Identify which cell holds the provided text, then report its [X, Y] central coordinate. 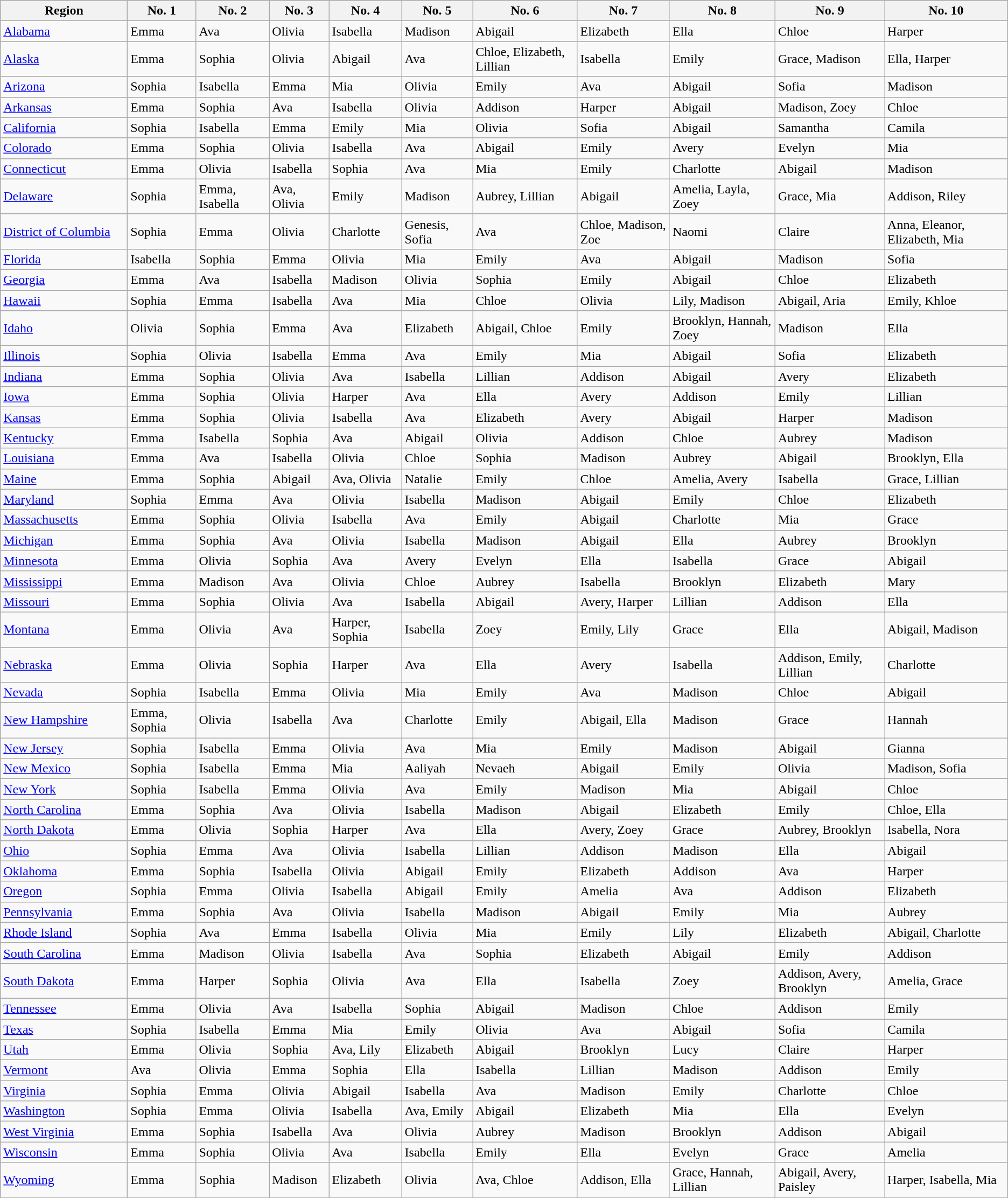
Missouri [64, 602]
Mississippi [64, 581]
Ava, Emily [437, 1111]
Virginia [64, 1091]
Genesis, Sofia [437, 232]
Rhode Island [64, 932]
Samantha [829, 128]
No. 4 [365, 11]
Ella, Harper [947, 59]
Kansas [64, 417]
Kentucky [64, 438]
Abigail, Ella [624, 721]
North Dakota [64, 830]
Oklahoma [64, 871]
Harper, Isabella, Mia [947, 1180]
Indiana [64, 377]
Georgia [64, 280]
District of Columbia [64, 232]
Emily, Khloe [947, 300]
Madison, Sofia [947, 769]
Madison, Zoey [829, 107]
Maine [64, 479]
Hannah [947, 721]
Ava, Lily [365, 1050]
Amelia, Grace [947, 980]
Oregon [64, 891]
Avery, Zoey [624, 830]
Chloe, Ella [947, 810]
No. 8 [722, 11]
Iowa [64, 397]
Natalie [437, 479]
Tennessee [64, 1008]
New York [64, 789]
No. 9 [829, 11]
Ohio [64, 851]
Addison, Avery, Brooklyn [829, 980]
Abigail, Avery, Paisley [829, 1180]
Grace, Hannah, Lillian [722, 1180]
North Carolina [64, 810]
Region [64, 11]
Naomi [722, 232]
New Hampshire [64, 721]
Lucy [722, 1050]
Idaho [64, 329]
Arizona [64, 87]
Nevaeh [525, 769]
New Jersey [64, 748]
Addison, Ella [624, 1180]
Abigail, Charlotte [947, 932]
Grace, Lillian [947, 479]
Lily, Madison [722, 300]
No. 3 [299, 11]
Addison, Riley [947, 196]
Grace, Madison [829, 59]
Arkansas [64, 107]
Delaware [64, 196]
Texas [64, 1029]
Emma, Sophia [162, 721]
Louisiana [64, 458]
No. 10 [947, 11]
Ava, Chloe [525, 1180]
Amelia, Avery [722, 479]
Grace, Mia [829, 196]
Nebraska [64, 665]
Isabella, Nora [947, 830]
Michigan [64, 540]
Pennsylvania [64, 912]
Mary [947, 581]
Nevada [64, 693]
No. 1 [162, 11]
Minnesota [64, 561]
No. 7 [624, 11]
South Dakota [64, 980]
Illinois [64, 356]
Aaliyah [437, 769]
Abigail, Aria [829, 300]
Avery, Harper [624, 602]
Emily, Lily [624, 629]
Lily [722, 932]
Maryland [64, 499]
Washington [64, 1111]
California [64, 128]
No. 5 [437, 11]
Chloe, Elizabeth, Lillian [525, 59]
Abigail, Chloe [525, 329]
Brooklyn, Ella [947, 458]
Emma, Isabella [233, 196]
West Virginia [64, 1132]
Connecticut [64, 169]
South Carolina [64, 953]
Amelia, Layla, Zoey [722, 196]
Wyoming [64, 1180]
Massachusetts [64, 520]
Harper, Sophia [365, 629]
Addison, Emily, Lillian [829, 665]
No. 2 [233, 11]
Utah [64, 1050]
Montana [64, 629]
Wisconsin [64, 1152]
Aubrey, Brooklyn [829, 830]
Alabama [64, 31]
Hawaii [64, 300]
Aubrey, Lillian [525, 196]
Abigail, Madison [947, 629]
Vermont [64, 1070]
Florida [64, 259]
Alaska [64, 59]
No. 6 [525, 11]
Gianna [947, 748]
Colorado [64, 148]
Brooklyn, Hannah, Zoey [722, 329]
Chloe, Madison, Zoe [624, 232]
New Mexico [64, 769]
Anna, Eleanor, Elizabeth, Mia [947, 232]
